Pinpoint the cell where the given text exists, returning its (X, Y) midpoint coordinate. 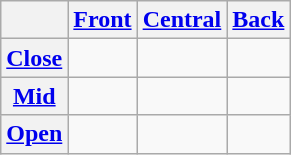
Open (34, 134)
Close (34, 58)
Mid (34, 96)
Back (258, 20)
Central (182, 20)
Front (102, 20)
